For the text-containing cell, return its midpoint in (x, y) coordinate format. 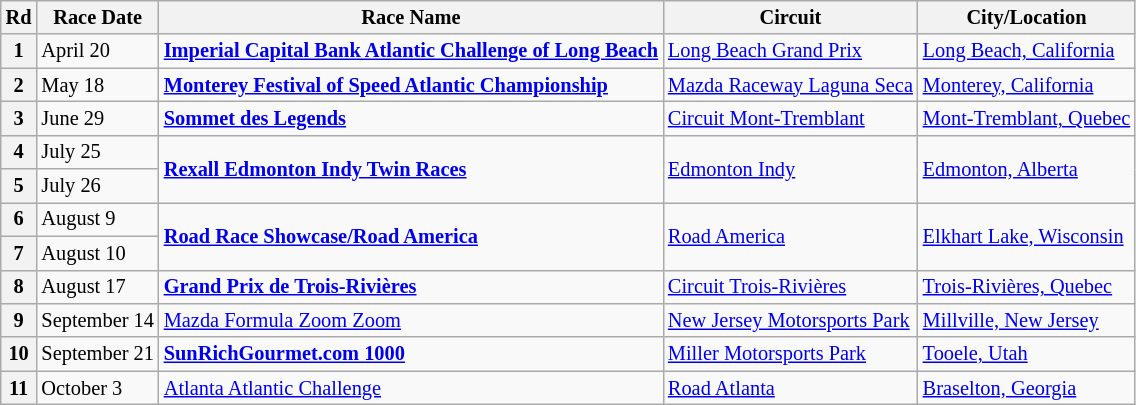
Road Atlanta (790, 388)
Long Beach Grand Prix (790, 51)
June 29 (97, 118)
Circuit Trois-Rivières (790, 287)
August 17 (97, 287)
Edmonton Indy (790, 168)
Monterey, California (1026, 85)
Mont-Tremblant, Quebec (1026, 118)
Mazda Formula Zoom Zoom (411, 320)
April 20 (97, 51)
August 10 (97, 253)
Braselton, Georgia (1026, 388)
Tooele, Utah (1026, 354)
2 (19, 85)
September 14 (97, 320)
City/Location (1026, 17)
Circuit (790, 17)
Mazda Raceway Laguna Seca (790, 85)
Road Race Showcase/Road America (411, 236)
Monterey Festival of Speed Atlantic Championship (411, 85)
Road America (790, 236)
Millville, New Jersey (1026, 320)
Rd (19, 17)
New Jersey Motorsports Park (790, 320)
Race Date (97, 17)
Race Name (411, 17)
1 (19, 51)
10 (19, 354)
Grand Prix de Trois-Rivières (411, 287)
9 (19, 320)
Trois-Rivières, Quebec (1026, 287)
Circuit Mont-Tremblant (790, 118)
July 25 (97, 152)
Long Beach, California (1026, 51)
3 (19, 118)
Sommet des Legends (411, 118)
July 26 (97, 186)
Atlanta Atlantic Challenge (411, 388)
6 (19, 219)
Rexall Edmonton Indy Twin Races (411, 168)
Edmonton, Alberta (1026, 168)
October 3 (97, 388)
September 21 (97, 354)
August 9 (97, 219)
Miller Motorsports Park (790, 354)
Elkhart Lake, Wisconsin (1026, 236)
7 (19, 253)
Imperial Capital Bank Atlantic Challenge of Long Beach (411, 51)
5 (19, 186)
4 (19, 152)
May 18 (97, 85)
8 (19, 287)
11 (19, 388)
SunRichGourmet.com 1000 (411, 354)
